Output the [x, y] coordinate of the center of the cell containing the given text.  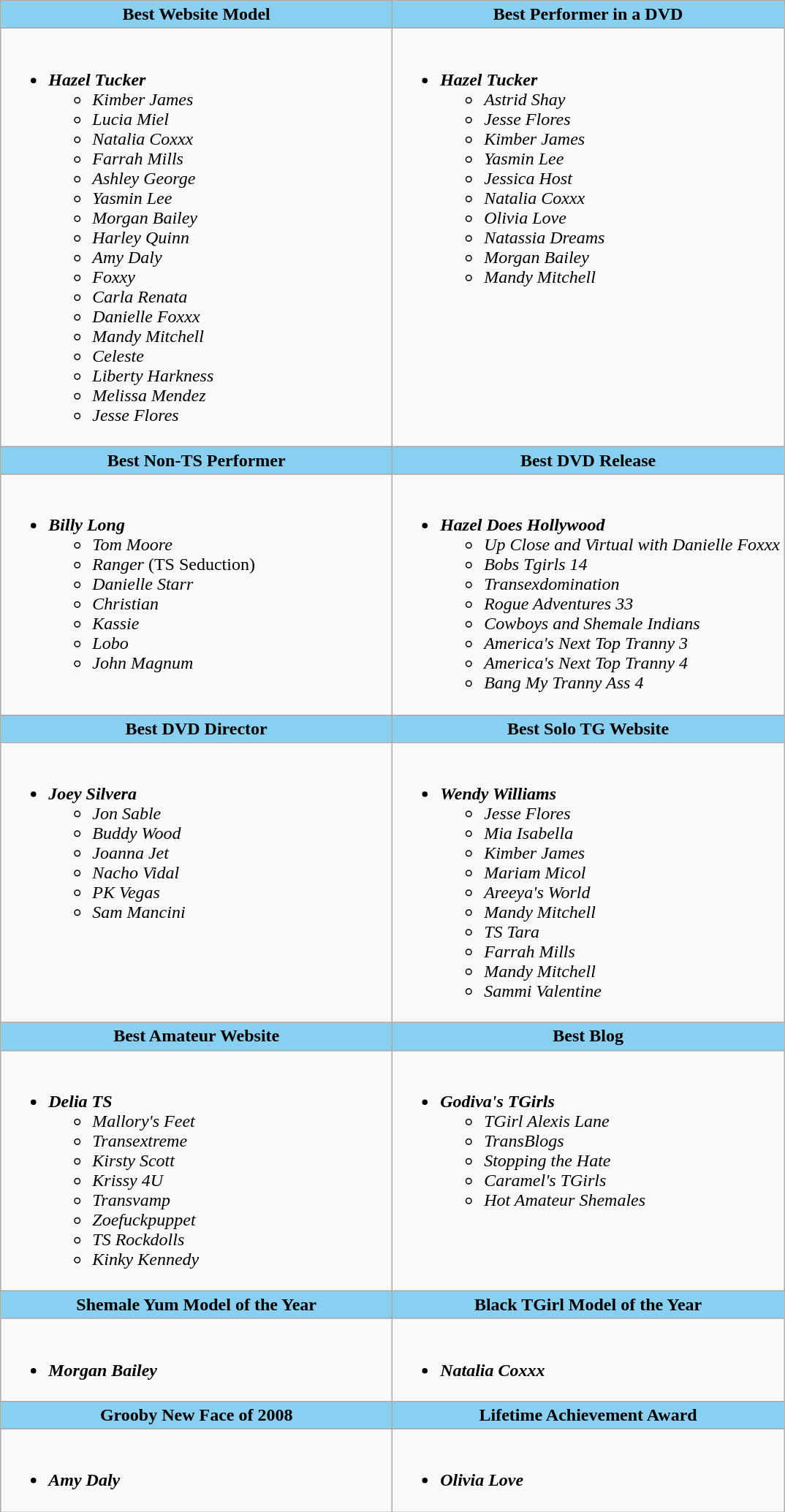
Best Performer in a DVD [588, 15]
Wendy WilliamsJesse FloresMia IsabellaKimber JamesMariam MicolAreeya's WorldMandy MitchellTS TaraFarrah MillsMandy MitchellSammi Valentine [588, 883]
Hazel TuckerAstrid ShayJesse FloresKimber JamesYasmin LeeJessica HostNatalia CoxxxOlivia LoveNatassia DreamsMorgan BaileyMandy Mitchell [588, 238]
Best DVD Release [588, 460]
Olivia Love [588, 1470]
Shemale Yum Model of the Year [197, 1304]
Best DVD Director [197, 729]
Godiva's TGirlsTGirl Alexis LaneTransBlogsStopping the HateCaramel's TGirlsHot Amateur Shemales [588, 1171]
Amy Daly [197, 1470]
Morgan Bailey [197, 1359]
Best Solo TG Website [588, 729]
Joey SilveraJon SableBuddy WoodJoanna JetNacho VidalPK VegasSam Mancini [197, 883]
Billy LongTom MooreRanger (TS Seduction)Danielle StarrChristianKassieLoboJohn Magnum [197, 595]
Natalia Coxxx [588, 1359]
Best Website Model [197, 15]
Delia TSMallory's FeetTransextremeKirsty ScottKrissy 4UTransvampZoefuckpuppetTS RockdollsKinky Kennedy [197, 1171]
Lifetime Achievement Award [588, 1415]
Grooby New Face of 2008 [197, 1415]
Best Non-TS Performer [197, 460]
Best Blog [588, 1036]
Best Amateur Website [197, 1036]
Black TGirl Model of the Year [588, 1304]
